Find where the given text appears and provide that cell's center as [x, y] coordinate. 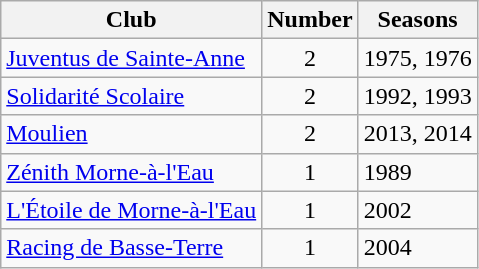
Racing de Basse-Terre [132, 248]
Seasons [418, 20]
2013, 2014 [418, 134]
2004 [418, 248]
Juventus de Sainte-Anne [132, 58]
2002 [418, 210]
Moulien [132, 134]
1989 [418, 172]
1992, 1993 [418, 96]
Number [310, 20]
1975, 1976 [418, 58]
L'Étoile de Morne-à-l'Eau [132, 210]
Zénith Morne-à-l'Eau [132, 172]
Club [132, 20]
Solidarité Scolaire [132, 96]
